Pinpoint the cell where the given text exists, returning its (x, y) midpoint coordinate. 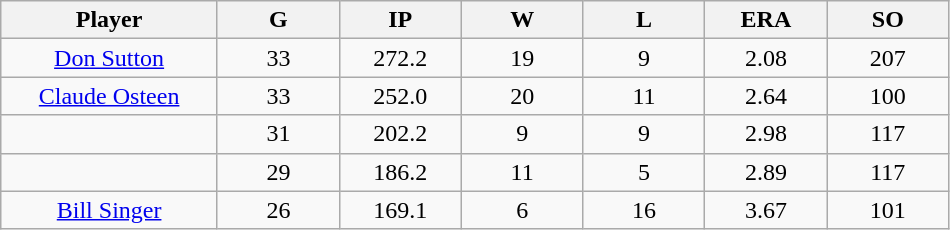
207 (888, 58)
SO (888, 20)
Don Sutton (110, 58)
IP (400, 20)
L (644, 20)
Bill Singer (110, 210)
16 (644, 210)
252.0 (400, 96)
Claude Osteen (110, 96)
5 (644, 172)
101 (888, 210)
W (522, 20)
2.08 (766, 58)
2.98 (766, 134)
Player (110, 20)
ERA (766, 20)
6 (522, 210)
31 (278, 134)
186.2 (400, 172)
G (278, 20)
169.1 (400, 210)
2.64 (766, 96)
29 (278, 172)
20 (522, 96)
26 (278, 210)
202.2 (400, 134)
3.67 (766, 210)
19 (522, 58)
2.89 (766, 172)
272.2 (400, 58)
100 (888, 96)
